Identify which cell holds the provided text, then report its (x, y) central coordinate. 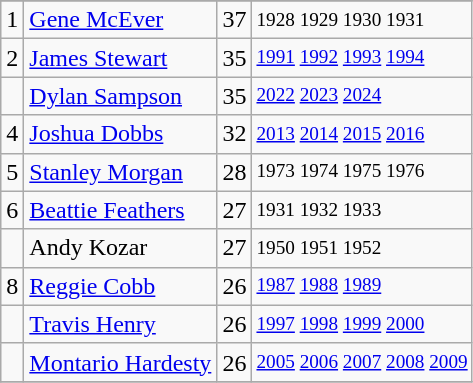
6 (12, 210)
2013 2014 2015 2016 (362, 134)
1987 1988 1989 (362, 286)
2005 2006 2007 2008 2009 (362, 362)
Travis Henry (120, 324)
5 (12, 172)
32 (234, 134)
Gene McEver (120, 20)
James Stewart (120, 58)
8 (12, 286)
1997 1998 1999 2000 (362, 324)
2022 2023 2024 (362, 96)
1 (12, 20)
28 (234, 172)
4 (12, 134)
37 (234, 20)
1973 1974 1975 1976 (362, 172)
Stanley Morgan (120, 172)
Andy Kozar (120, 248)
1950 1951 1952 (362, 248)
2 (12, 58)
Montario Hardesty (120, 362)
1991 1992 1993 1994 (362, 58)
Beattie Feathers (120, 210)
Joshua Dobbs (120, 134)
1928 1929 1930 1931 (362, 20)
1931 1932 1933 (362, 210)
Reggie Cobb (120, 286)
Dylan Sampson (120, 96)
